Search for the cell housing the specified text and yield its [X, Y] center coordinate. 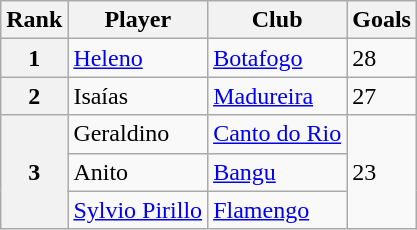
3 [34, 172]
Isaías [138, 96]
Goals [382, 20]
Club [278, 20]
Sylvio Pirillo [138, 210]
Player [138, 20]
Anito [138, 172]
28 [382, 58]
Madureira [278, 96]
1 [34, 58]
Canto do Rio [278, 134]
Botafogo [278, 58]
23 [382, 172]
2 [34, 96]
27 [382, 96]
Rank [34, 20]
Flamengo [278, 210]
Geraldino [138, 134]
Bangu [278, 172]
Heleno [138, 58]
